Find where the given text appears and provide that cell's center as (X, Y) coordinate. 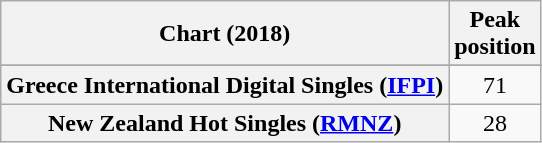
Greece International Digital Singles (IFPI) (225, 85)
Chart (2018) (225, 34)
28 (495, 123)
71 (495, 85)
Peakposition (495, 34)
New Zealand Hot Singles (RMNZ) (225, 123)
